Determine the (X, Y) coordinate at the center of the cell enclosing the given text.  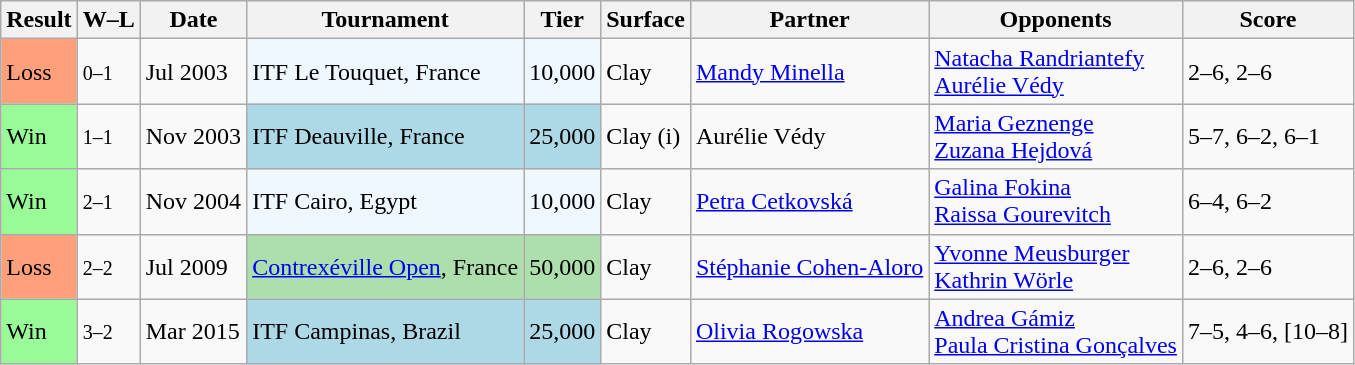
0–1 (108, 72)
Olivia Rogowska (809, 332)
Yvonne Meusburger Kathrin Wörle (1056, 266)
Tournament (386, 20)
Andrea Gámiz Paula Cristina Gonçalves (1056, 332)
6–4, 6–2 (1268, 202)
ITF Campinas, Brazil (386, 332)
Partner (809, 20)
Stéphanie Cohen-Aloro (809, 266)
ITF Deauville, France (386, 136)
Tier (562, 20)
Aurélie Védy (809, 136)
ITF Cairo, Egypt (386, 202)
Score (1268, 20)
Date (193, 20)
Nov 2003 (193, 136)
Jul 2009 (193, 266)
Mandy Minella (809, 72)
3–2 (108, 332)
Jul 2003 (193, 72)
W–L (108, 20)
Maria Geznenge Zuzana Hejdová (1056, 136)
5–7, 6–2, 6–1 (1268, 136)
7–5, 4–6, [10–8] (1268, 332)
2–2 (108, 266)
Mar 2015 (193, 332)
Clay (i) (646, 136)
Result (39, 20)
Contrexéville Open, France (386, 266)
Surface (646, 20)
Nov 2004 (193, 202)
Natacha Randriantefy Aurélie Védy (1056, 72)
50,000 (562, 266)
Petra Cetkovská (809, 202)
1–1 (108, 136)
Galina Fokina Raissa Gourevitch (1056, 202)
Opponents (1056, 20)
ITF Le Touquet, France (386, 72)
2–1 (108, 202)
